Determine the (X, Y) coordinate at the center of the cell enclosing the given text.  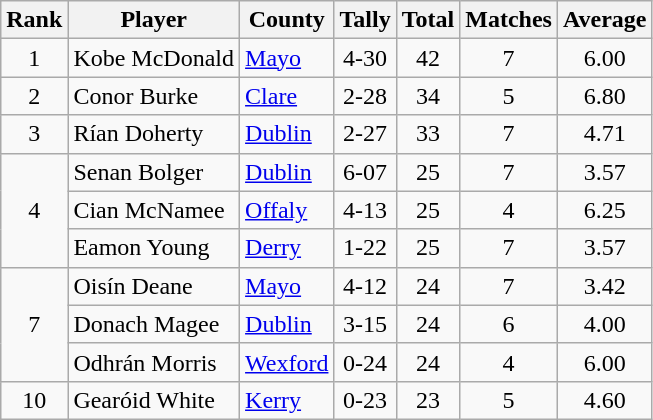
Donach Magee (154, 324)
4.60 (604, 400)
0-23 (365, 400)
Oisín Deane (154, 286)
Eamon Young (154, 248)
1 (34, 58)
Wexford (287, 362)
Rank (34, 20)
Senan Bolger (154, 172)
4.71 (604, 134)
Player (154, 20)
Conor Burke (154, 96)
10 (34, 400)
Odhrán Morris (154, 362)
4-12 (365, 286)
Offaly (287, 210)
6-07 (365, 172)
4-30 (365, 58)
6.25 (604, 210)
Average (604, 20)
Derry (287, 248)
4-13 (365, 210)
23 (428, 400)
2-28 (365, 96)
3.42 (604, 286)
2-27 (365, 134)
34 (428, 96)
2 (34, 96)
Clare (287, 96)
Kobe McDonald (154, 58)
Cian McNamee (154, 210)
Total (428, 20)
3-15 (365, 324)
Kerry (287, 400)
Rían Doherty (154, 134)
0-24 (365, 362)
Matches (509, 20)
33 (428, 134)
42 (428, 58)
6 (509, 324)
6.80 (604, 96)
3 (34, 134)
4.00 (604, 324)
Tally (365, 20)
Gearóid White (154, 400)
County (287, 20)
1-22 (365, 248)
